Detect which cell encompasses the target text, then output its [X, Y] center coordinate. 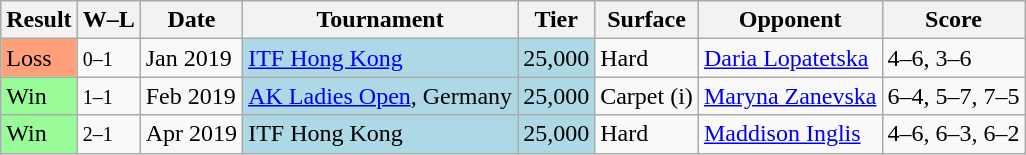
Tier [556, 20]
Apr 2019 [191, 134]
Date [191, 20]
AK Ladies Open, Germany [380, 96]
Opponent [790, 20]
Feb 2019 [191, 96]
4–6, 6–3, 6–2 [954, 134]
Daria Lopatetska [790, 58]
Carpet (i) [647, 96]
Maddison Inglis [790, 134]
Tournament [380, 20]
4–6, 3–6 [954, 58]
W–L [108, 20]
6–4, 5–7, 7–5 [954, 96]
Surface [647, 20]
1–1 [108, 96]
Score [954, 20]
Jan 2019 [191, 58]
0–1 [108, 58]
Maryna Zanevska [790, 96]
Loss [39, 58]
Result [39, 20]
2–1 [108, 134]
